Provide the [X, Y] coordinate of the cell's center where the given text is located.  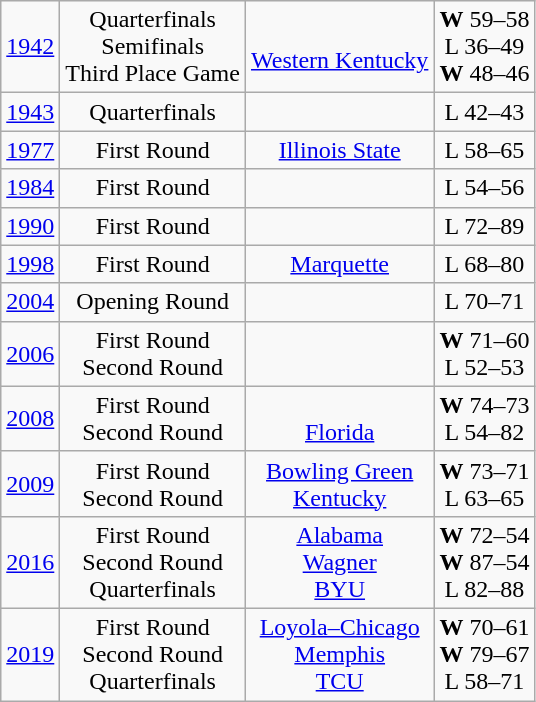
L 68–80 [484, 264]
L 72–89 [484, 226]
W 73–71L 63–65 [484, 484]
Florida [339, 418]
2008 [30, 418]
1977 [30, 150]
2006 [30, 354]
Opening Round [153, 302]
2004 [30, 302]
W 59–58L 36–49W 48–46 [484, 47]
Marquette [339, 264]
L 58–65 [484, 150]
1943 [30, 112]
W 72–54W 87–54L 82–88 [484, 562]
Loyola–ChicagoMemphisTCU [339, 654]
L 70–71 [484, 302]
W 70–61 W 79–67L 58–71 [484, 654]
2019 [30, 654]
AlabamaWagnerBYU [339, 562]
2009 [30, 484]
L 54–56 [484, 188]
QuarterfinalsSemifinalsThird Place Game [153, 47]
2016 [30, 562]
Quarterfinals [153, 112]
W 71–60L 52–53 [484, 354]
W 74–73L 54–82 [484, 418]
1942 [30, 47]
Western Kentucky [339, 47]
1984 [30, 188]
1998 [30, 264]
L 42–43 [484, 112]
Illinois State [339, 150]
1990 [30, 226]
Bowling GreenKentucky [339, 484]
